Determine the (X, Y) coordinate at the center of the cell enclosing the given text.  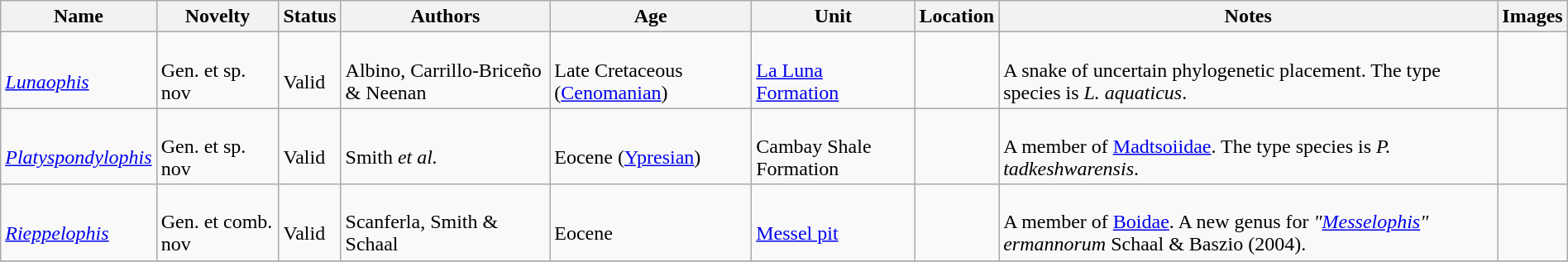
Location (957, 17)
Rieppelophis (79, 222)
Age (651, 17)
Messel pit (834, 222)
Eocene (651, 222)
La Luna Formation (834, 70)
A snake of uncertain phylogenetic placement. The type species is L. aquaticus. (1249, 70)
Images (1532, 17)
Status (309, 17)
Albino, Carrillo-Briceño & Neenan (445, 70)
A member of Madtsoiidae. The type species is P. tadkeshwarensis. (1249, 146)
Lunaophis (79, 70)
Scanferla, Smith & Schaal (445, 222)
Name (79, 17)
Smith et al. (445, 146)
Cambay Shale Formation (834, 146)
Authors (445, 17)
Gen. et comb. nov (218, 222)
A member of Boidae. A new genus for "Messelophis" ermannorum Schaal & Baszio (2004). (1249, 222)
Unit (834, 17)
Late Cretaceous (Cenomanian) (651, 70)
Eocene (Ypresian) (651, 146)
Novelty (218, 17)
Platyspondylophis (79, 146)
Notes (1249, 17)
